Locate the cell with the specified text and output its (X, Y) center coordinate. 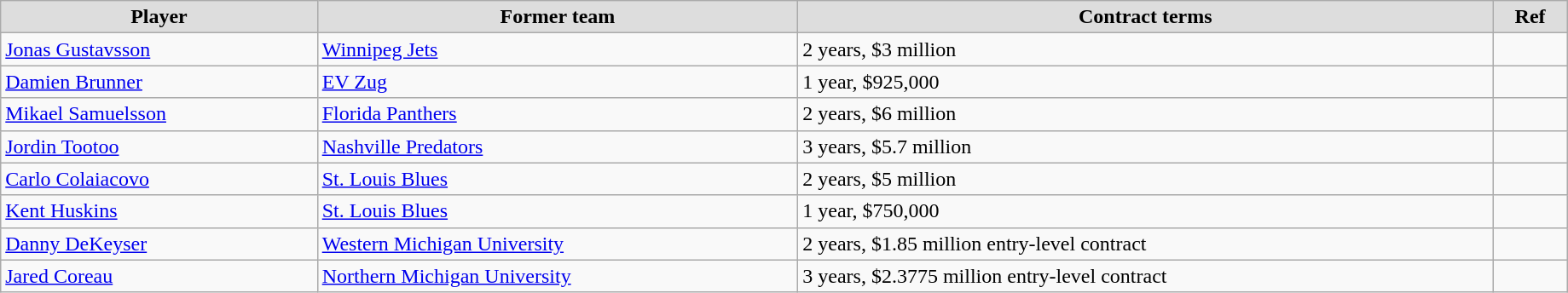
2 years, $3 million (1146, 49)
Jared Coreau (159, 276)
Jonas Gustavsson (159, 49)
Ref (1530, 17)
3 years, $2.3775 million entry-level contract (1146, 276)
Florida Panthers (558, 114)
Northern Michigan University (558, 276)
Danny DeKeyser (159, 244)
Damien Brunner (159, 82)
Western Michigan University (558, 244)
Winnipeg Jets (558, 49)
Former team (558, 17)
Mikael Samuelsson (159, 114)
3 years, $5.7 million (1146, 146)
2 years, $5 million (1146, 179)
Carlo Colaiacovo (159, 179)
1 year, $925,000 (1146, 82)
EV Zug (558, 82)
2 years, $6 million (1146, 114)
Nashville Predators (558, 146)
Contract terms (1146, 17)
2 years, $1.85 million entry-level contract (1146, 244)
1 year, $750,000 (1146, 211)
Jordin Tootoo (159, 146)
Player (159, 17)
Kent Huskins (159, 211)
